Identify which cell holds the provided text, then report its (x, y) central coordinate. 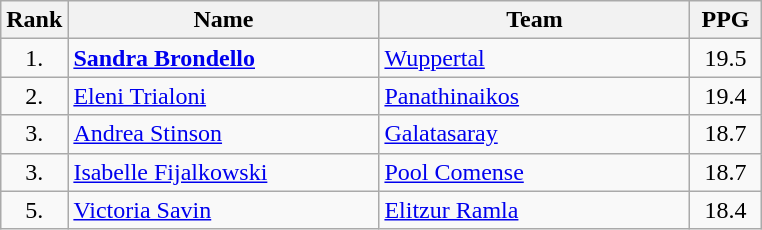
Panathinaikos (534, 96)
PPG (726, 20)
2. (34, 96)
Elitzur Ramla (534, 210)
Name (224, 20)
Sandra Brondello (224, 58)
Team (534, 20)
Isabelle Fijalkowski (224, 172)
19.4 (726, 96)
Wuppertal (534, 58)
Galatasaray (534, 134)
Andrea Stinson (224, 134)
1. (34, 58)
19.5 (726, 58)
Rank (34, 20)
18.4 (726, 210)
Eleni Trialoni (224, 96)
5. (34, 210)
Pool Comense (534, 172)
Victoria Savin (224, 210)
